Detect which cell encompasses the target text, then output its [x, y] center coordinate. 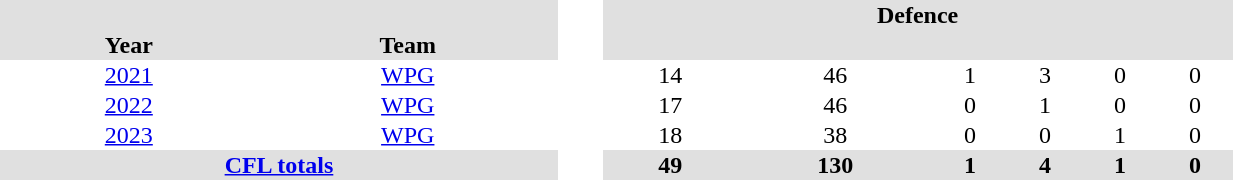
3 [1046, 75]
130 [836, 165]
Team [408, 45]
14 [670, 75]
38 [836, 135]
49 [670, 165]
Defence [918, 15]
2022 [129, 105]
18 [670, 135]
2023 [129, 135]
17 [670, 105]
Year [129, 45]
CFL totals [279, 165]
4 [1046, 165]
2021 [129, 75]
